From the cell containing the given text, extract its center point as [X, Y] coordinate. 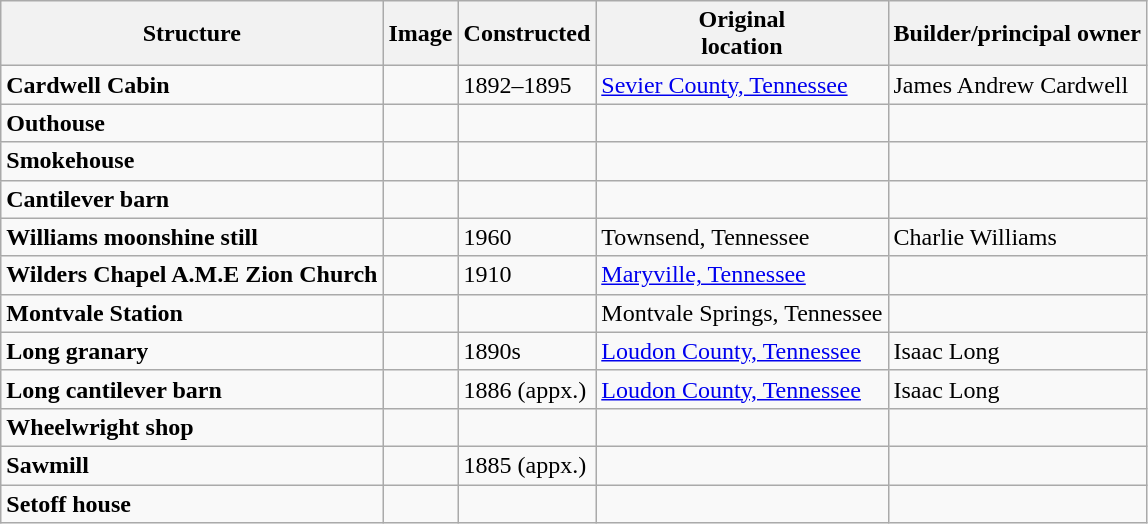
Sevier County, Tennessee [742, 85]
Sawmill [192, 465]
Wheelwright shop [192, 427]
Smokehouse [192, 161]
1910 [527, 275]
Townsend, Tennessee [742, 237]
Charlie Williams [1017, 237]
Wilders Chapel A.M.E Zion Church [192, 275]
Montvale Station [192, 313]
Outhouse [192, 123]
Long cantilever barn [192, 389]
Constructed [527, 34]
Setoff house [192, 503]
1885 (appx.) [527, 465]
Maryville, Tennessee [742, 275]
1890s [527, 351]
1960 [527, 237]
Image [420, 34]
Cardwell Cabin [192, 85]
Cantilever barn [192, 199]
Builder/principal owner [1017, 34]
Montvale Springs, Tennessee [742, 313]
Long granary [192, 351]
1886 (appx.) [527, 389]
Original location [742, 34]
Structure [192, 34]
1892–1895 [527, 85]
Williams moonshine still [192, 237]
James Andrew Cardwell [1017, 85]
